Provide the [x, y] coordinate of the cell's center where the given text is located.  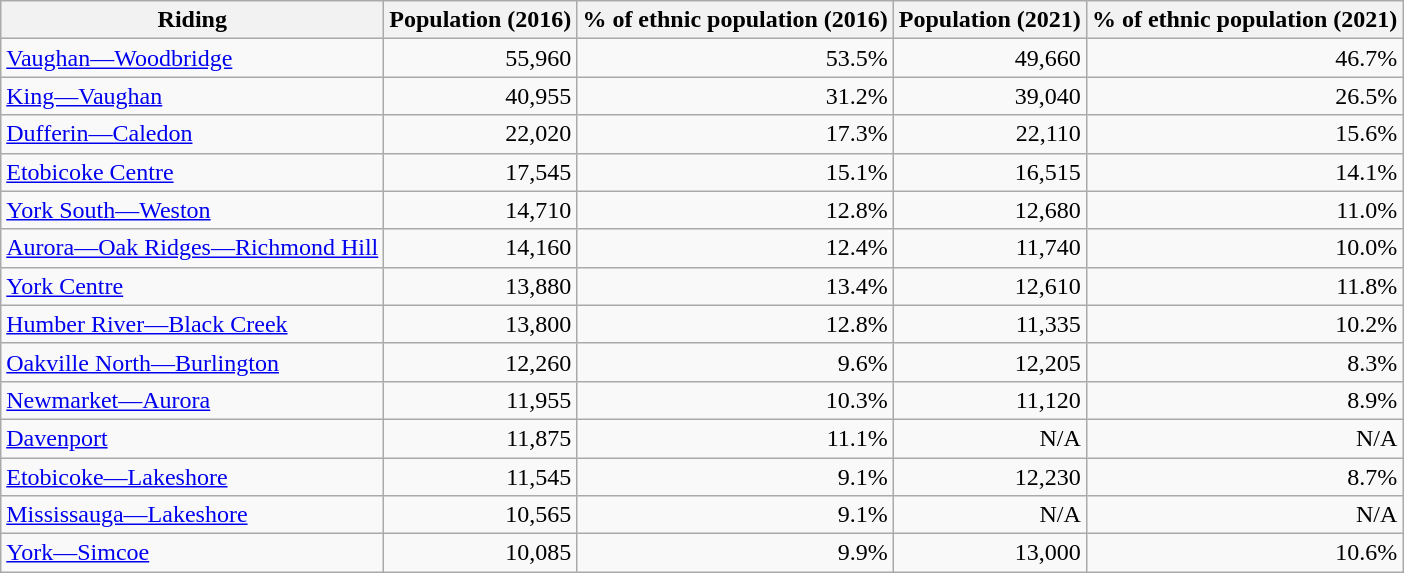
17.3% [735, 134]
11,740 [990, 248]
12,230 [990, 477]
Population (2016) [480, 20]
Etobicoke Centre [192, 172]
13.4% [735, 286]
11.1% [735, 438]
40,955 [480, 96]
12.4% [735, 248]
39,040 [990, 96]
13,000 [990, 553]
15.1% [735, 172]
12,260 [480, 362]
York Centre [192, 286]
17,545 [480, 172]
55,960 [480, 58]
12,680 [990, 210]
9.6% [735, 362]
53.5% [735, 58]
46.7% [1244, 58]
22,020 [480, 134]
10,085 [480, 553]
Oakville North—Burlington [192, 362]
14,710 [480, 210]
8.9% [1244, 400]
Newmarket—Aurora [192, 400]
10.2% [1244, 324]
Mississauga—Lakeshore [192, 515]
York—Simcoe [192, 553]
13,880 [480, 286]
8.7% [1244, 477]
12,205 [990, 362]
9.9% [735, 553]
11,955 [480, 400]
10.3% [735, 400]
% of ethnic population (2021) [1244, 20]
22,110 [990, 134]
Population (2021) [990, 20]
11.8% [1244, 286]
Dufferin—Caledon [192, 134]
12,610 [990, 286]
14.1% [1244, 172]
Aurora—Oak Ridges—Richmond Hill [192, 248]
11,875 [480, 438]
Vaughan—Woodbridge [192, 58]
8.3% [1244, 362]
13,800 [480, 324]
26.5% [1244, 96]
Humber River—Black Creek [192, 324]
11.0% [1244, 210]
Riding [192, 20]
Etobicoke—Lakeshore [192, 477]
10.0% [1244, 248]
31.2% [735, 96]
10,565 [480, 515]
York South—Weston [192, 210]
11,335 [990, 324]
11,545 [480, 477]
% of ethnic population (2016) [735, 20]
Davenport [192, 438]
14,160 [480, 248]
49,660 [990, 58]
King—Vaughan [192, 96]
15.6% [1244, 134]
11,120 [990, 400]
16,515 [990, 172]
10.6% [1244, 553]
